Identify which cell holds the provided text, then report its [x, y] central coordinate. 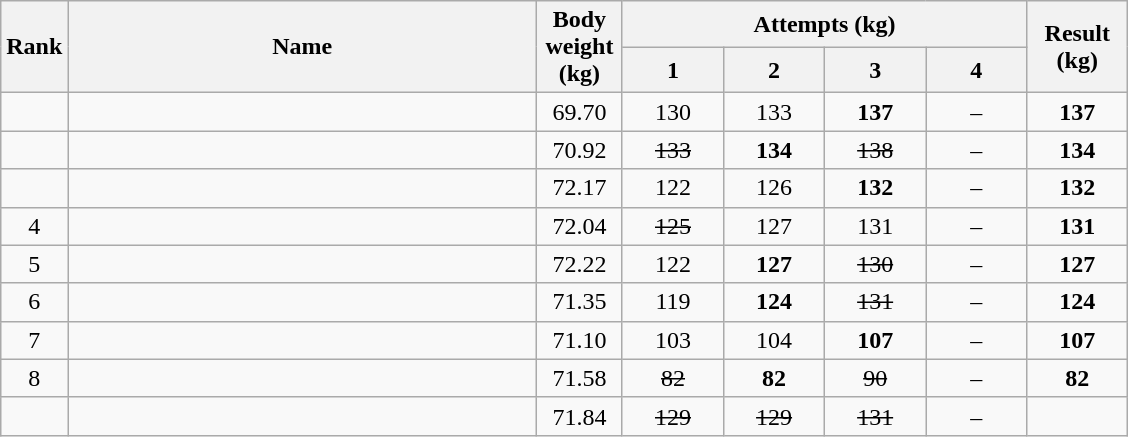
Body weight (kg) [579, 47]
104 [774, 340]
3 [876, 70]
Attempts (kg) [824, 24]
71.10 [579, 340]
71.35 [579, 302]
6 [34, 302]
72.22 [579, 264]
119 [672, 302]
2 [774, 70]
90 [876, 378]
103 [672, 340]
8 [34, 378]
71.84 [579, 416]
Name [302, 47]
5 [34, 264]
126 [774, 188]
Rank [34, 47]
138 [876, 150]
72.17 [579, 188]
71.58 [579, 378]
70.92 [579, 150]
1 [672, 70]
7 [34, 340]
125 [672, 226]
69.70 [579, 112]
72.04 [579, 226]
Result (kg) [1078, 47]
